Locate the cell with the specified text and output its (X, Y) center coordinate. 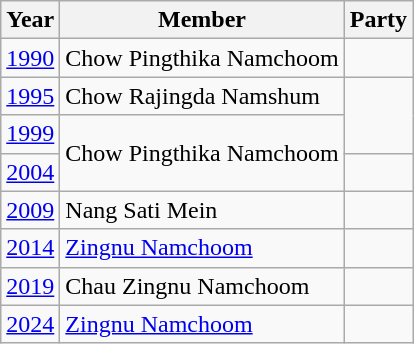
2009 (30, 210)
Nang Sati Mein (202, 210)
Chau Zingnu Namchoom (202, 286)
1995 (30, 96)
Member (202, 20)
2014 (30, 248)
1990 (30, 58)
1999 (30, 134)
Chow Rajingda Namshum (202, 96)
2024 (30, 324)
Year (30, 20)
2019 (30, 286)
Party (378, 20)
2004 (30, 172)
